For the text-containing cell, return its midpoint in [x, y] coordinate format. 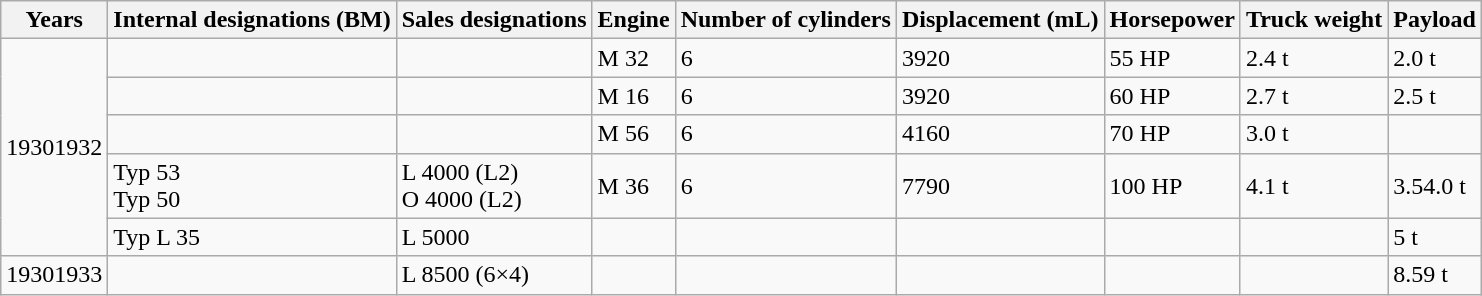
55 HP [1172, 58]
M 56 [634, 134]
2.0 t [1435, 58]
Sales designations [494, 20]
4160 [1000, 134]
Typ 53Typ 50 [252, 186]
100 HP [1172, 186]
Truck weight [1314, 20]
2.4 t [1314, 58]
M 36 [634, 186]
3.54.0 t [1435, 186]
L 8500 (6×4) [494, 275]
19301933 [54, 275]
Years [54, 20]
19301932 [54, 148]
Engine [634, 20]
70 HP [1172, 134]
Displacement (mL) [1000, 20]
Number of cylinders [786, 20]
60 HP [1172, 96]
M 32 [634, 58]
4.1 t [1314, 186]
7790 [1000, 186]
M 16 [634, 96]
8.59 t [1435, 275]
3.0 t [1314, 134]
2.5 t [1435, 96]
L 5000 [494, 237]
L 4000 (L2)O 4000 (L2) [494, 186]
2.7 t [1314, 96]
Payload [1435, 20]
Internal designations (BM) [252, 20]
Typ L 35 [252, 237]
5 t [1435, 237]
Horsepower [1172, 20]
